From the cell containing the given text, extract its center point as (x, y) coordinate. 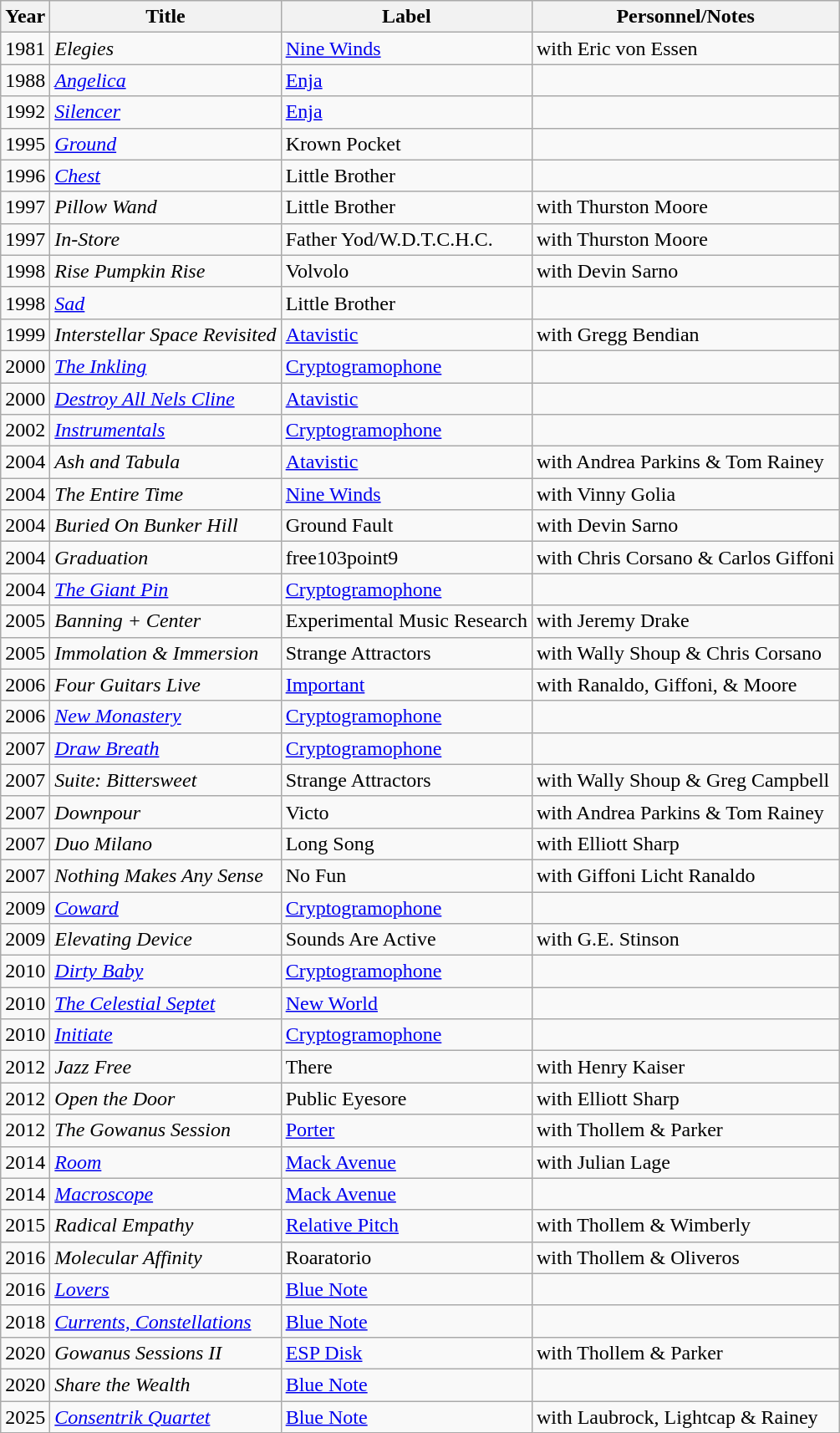
Title (165, 17)
Initiate (165, 1035)
with Giffoni Licht Ranaldo (685, 875)
Father Yod/W.D.T.C.H.C. (406, 239)
New World (406, 1003)
2002 (25, 431)
with Thollem & Wimberly (685, 1226)
New Monastery (165, 716)
The Inkling (165, 366)
with Henry Kaiser (685, 1067)
Porter (406, 1130)
Victo (406, 812)
Relative Pitch (406, 1226)
with Eric von Essen (685, 48)
1995 (25, 144)
Sounds Are Active (406, 940)
Open the Door (165, 1099)
In-Store (165, 239)
Rise Pumpkin Rise (165, 271)
Year (25, 17)
Interstellar Space Revisited (165, 334)
Gowanus Sessions II (165, 1353)
Ash and Tabula (165, 462)
1981 (25, 48)
No Fun (406, 875)
with G.E. Stinson (685, 940)
1988 (25, 80)
Suite: Bittersweet (165, 780)
Lovers (165, 1289)
with Jeremy Drake (685, 621)
Buried On Bunker Hill (165, 526)
Graduation (165, 558)
1992 (25, 112)
Immolation & Immersion (165, 653)
with Wally Shoup & Greg Campbell (685, 780)
Four Guitars Live (165, 685)
Pillow Wand (165, 207)
Currents, Constellations (165, 1321)
Important (406, 685)
with Thollem & Oliveros (685, 1257)
Krown Pocket (406, 144)
Jazz Free (165, 1067)
The Gowanus Session (165, 1130)
1999 (25, 334)
Destroy All Nels Cline (165, 399)
Coward (165, 907)
Dirty Baby (165, 971)
Chest (165, 176)
Angelica (165, 80)
Sad (165, 303)
The Entire Time (165, 494)
Duo Milano (165, 844)
Downpour (165, 812)
Instrumentals (165, 431)
Public Eyesore (406, 1099)
Label (406, 17)
ESP Disk (406, 1353)
with Wally Shoup & Chris Corsano (685, 653)
Ground (165, 144)
Experimental Music Research (406, 621)
with Julian Lage (685, 1162)
The Giant Pin (165, 589)
Radical Empathy (165, 1226)
Nothing Makes Any Sense (165, 875)
Volvolo (406, 271)
Molecular Affinity (165, 1257)
There (406, 1067)
2025 (25, 1417)
Elevating Device (165, 940)
free103point9 (406, 558)
with Chris Corsano & Carlos Giffoni (685, 558)
Elegies (165, 48)
Long Song (406, 844)
2018 (25, 1321)
Room (165, 1162)
with Ranaldo, Giffoni, & Moore (685, 685)
Draw Breath (165, 748)
Personnel/Notes (685, 17)
1996 (25, 176)
Share the Wealth (165, 1385)
with Vinny Golia (685, 494)
2015 (25, 1226)
Consentrik Quartet (165, 1417)
Macroscope (165, 1194)
Ground Fault (406, 526)
with Laubrock, Lightcap & Rainey (685, 1417)
The Celestial Septet (165, 1003)
Silencer (165, 112)
Roaratorio (406, 1257)
Banning + Center (165, 621)
with Gregg Bendian (685, 334)
